Determine the [x, y] coordinate at the center of the cell enclosing the given text.  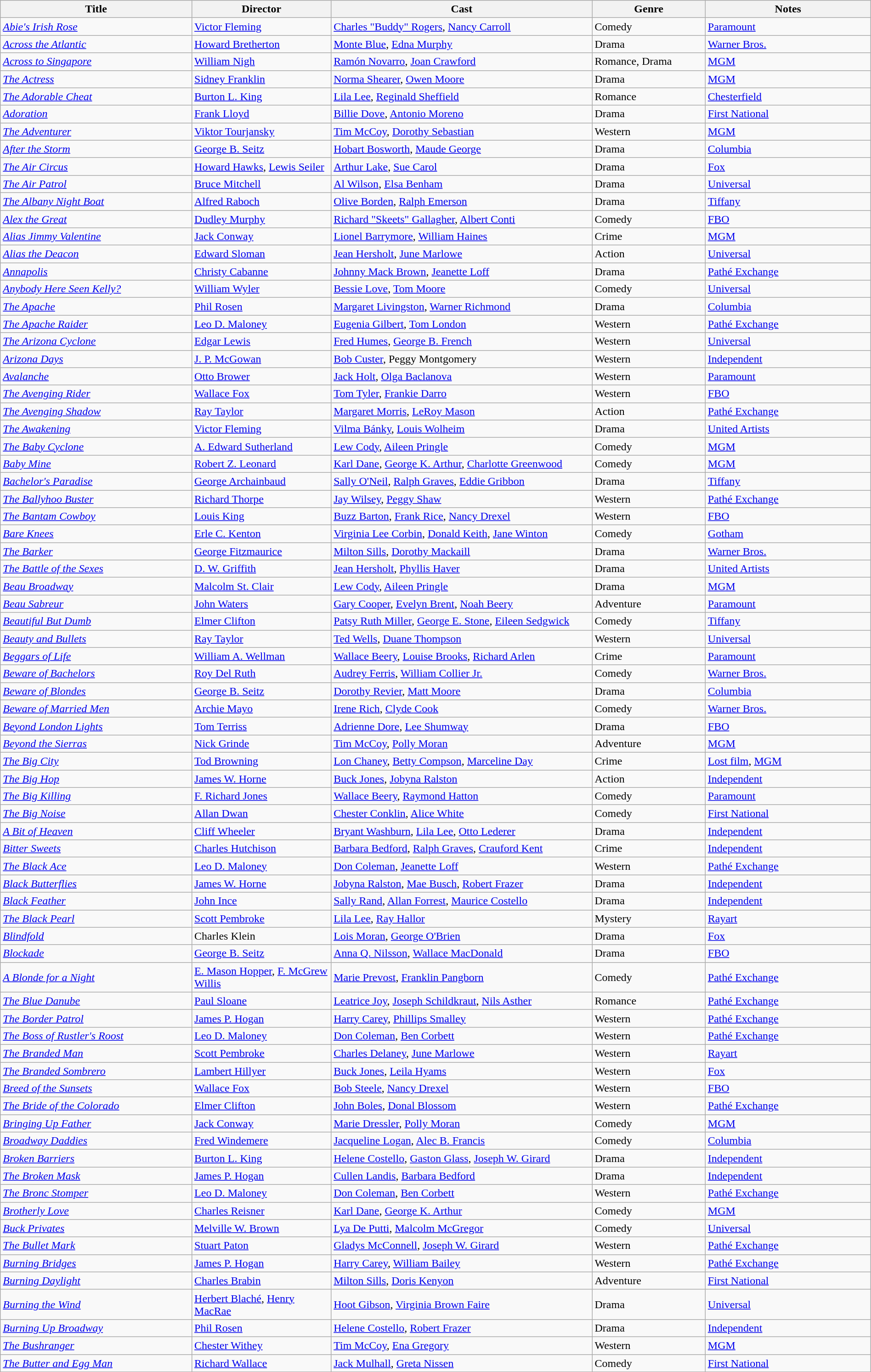
Edward Sloman [262, 254]
Cliff Wheeler [262, 831]
The Albany Night Boat [96, 201]
Fred Humes, George B. French [462, 341]
Harry Carey, Phillips Smalley [462, 1018]
John Waters [262, 604]
Helene Costello, Gaston Glass, Joseph W. Girard [462, 1158]
Malcolm St. Clair [262, 586]
Tom Terriss [262, 726]
Dorothy Revier, Matt Moore [462, 691]
The Big City [96, 761]
Lambert Hillyer [262, 1071]
Charles Delaney, June Marlowe [462, 1053]
Dudley Murphy [262, 219]
Charles Klein [262, 936]
Beautiful But Dumb [96, 621]
Beware of Married Men [96, 709]
The Black Pearl [96, 918]
Bitter Sweets [96, 849]
Sally O'Neil, Ralph Graves, Eddie Gribbon [462, 481]
John Ince [262, 901]
The Bushranger [96, 1345]
A. Edward Sutherland [262, 446]
The Adventurer [96, 131]
Alex the Great [96, 219]
Howard Hawks, Lewis Seiler [262, 166]
Monte Blue, Edna Murphy [462, 44]
Stuart Paton [262, 1246]
Bob Custer, Peggy Montgomery [462, 359]
Bob Steele, Nancy Drexel [462, 1089]
Charles "Buddy" Rogers, Nancy Carroll [462, 27]
Burning Up Broadway [96, 1328]
Al Wilson, Elsa Benham [462, 184]
Vilma Bánky, Louis Wolheim [462, 429]
Beau Sabreur [96, 604]
Ramón Novarro, Joan Crawford [462, 62]
The Border Patrol [96, 1018]
The Big Hop [96, 779]
Beyond London Lights [96, 726]
The Bride of the Colorado [96, 1106]
Irene Rich, Clyde Cook [462, 709]
Eugenia Gilbert, Tom London [462, 324]
Karl Dane, George K. Arthur [462, 1211]
The Air Patrol [96, 184]
Chester Withey [262, 1345]
The Actress [96, 79]
Archie Mayo [262, 709]
F. Richard Jones [262, 796]
Bessie Love, Tom Moore [462, 289]
The Branded Sombrero [96, 1071]
Billie Dove, Antonio Moreno [462, 114]
Abie's Irish Rose [96, 27]
Beware of Blondes [96, 691]
Karl Dane, George K. Arthur, Charlotte Greenwood [462, 464]
Sidney Franklin [262, 79]
The Adorable Cheat [96, 96]
Tim McCoy, Dorothy Sebastian [462, 131]
Audrey Ferris, William Collier Jr. [462, 674]
Title [96, 9]
Adrienne Dore, Lee Shumway [462, 726]
Lionel Barrymore, William Haines [462, 237]
Otto Brower [262, 376]
Tom Tyler, Frankie Darro [462, 394]
E. Mason Hopper, F. McGrew Willis [262, 977]
Nick Grinde [262, 743]
Frank Lloyd [262, 114]
Harry Carey, William Bailey [462, 1263]
Roy Del Ruth [262, 674]
The Apache [96, 306]
Tim McCoy, Ena Gregory [462, 1345]
Hobart Bosworth, Maude George [462, 149]
Gotham [788, 534]
Wallace Beery, Raymond Hatton [462, 796]
The Broken Mask [96, 1176]
Alfred Raboch [262, 201]
Gary Cooper, Evelyn Brent, Noah Beery [462, 604]
Bruce Mitchell [262, 184]
Charles Hutchison [262, 849]
Richard "Skeets" Gallagher, Albert Conti [462, 219]
The Big Noise [96, 814]
Bryant Washburn, Lila Lee, Otto Lederer [462, 831]
The Boss of Rustler's Roost [96, 1036]
Jean Hersholt, June Marlowe [462, 254]
Charles Brabin [262, 1281]
Bringing Up Father [96, 1123]
Beauty and Bullets [96, 639]
Blindfold [96, 936]
The Black Ace [96, 866]
Jean Hersholt, Phyllis Haver [462, 569]
Jack Holt, Olga Baclanova [462, 376]
Burning the Wind [96, 1304]
Viktor Tourjansky [262, 131]
The Avenging Shadow [96, 411]
Breed of the Sunsets [96, 1089]
The Avenging Rider [96, 394]
Anna Q. Nilsson, Wallace MacDonald [462, 953]
Beau Broadway [96, 586]
Louis King [262, 516]
Avalanche [96, 376]
Melville W. Brown [262, 1228]
George Archainbaud [262, 481]
The Bullet Mark [96, 1246]
Charles Reisner [262, 1211]
Jobyna Ralston, Mae Busch, Robert Frazer [462, 884]
Buzz Barton, Frank Rice, Nancy Drexel [462, 516]
Virginia Lee Corbin, Donald Keith, Jane Winton [462, 534]
Margaret Livingston, Warner Richmond [462, 306]
Cast [462, 9]
Paul Sloane [262, 1001]
The Baby Cyclone [96, 446]
The Bantam Cowboy [96, 516]
Lost film, MGM [788, 761]
Robert Z. Leonard [262, 464]
Christy Cabanne [262, 272]
J. P. McGowan [262, 359]
Edgar Lewis [262, 341]
Tim McCoy, Polly Moran [462, 743]
Arthur Lake, Sue Carol [462, 166]
Marie Prevost, Franklin Pangborn [462, 977]
Alias Jimmy Valentine [96, 237]
Richard Thorpe [262, 499]
Broken Barriers [96, 1158]
Lois Moran, George O'Brien [462, 936]
John Boles, Donal Blossom [462, 1106]
Bachelor's Paradise [96, 481]
Barbara Bedford, Ralph Graves, Crauford Kent [462, 849]
The Battle of the Sexes [96, 569]
Richard Wallace [262, 1363]
George Fitzmaurice [262, 551]
Broadway Daddies [96, 1141]
Sally Rand, Allan Forrest, Maurice Costello [462, 901]
Buck Privates [96, 1228]
Notes [788, 9]
Milton Sills, Doris Kenyon [462, 1281]
Olive Borden, Ralph Emerson [462, 201]
Bare Knees [96, 534]
The Ballyhoo Buster [96, 499]
Johnny Mack Brown, Jeanette Loff [462, 272]
Anybody Here Seen Kelly? [96, 289]
Burning Daylight [96, 1281]
Buck Jones, Leila Hyams [462, 1071]
Milton Sills, Dorothy Mackaill [462, 551]
The Big Killing [96, 796]
Blockade [96, 953]
The Branded Man [96, 1053]
William Nigh [262, 62]
Lya De Putti, Malcolm McGregor [462, 1228]
Jacqueline Logan, Alec B. Francis [462, 1141]
Romance, Drama [649, 62]
Across the Atlantic [96, 44]
Fred Windemere [262, 1141]
A Bit of Heaven [96, 831]
Beyond the Sierras [96, 743]
Brotherly Love [96, 1211]
Across to Singapore [96, 62]
Jay Wilsey, Peggy Shaw [462, 499]
Alias the Deacon [96, 254]
Don Coleman, Jeanette Loff [462, 866]
Cullen Landis, Barbara Bedford [462, 1176]
Herbert Blaché, Henry MacRae [262, 1304]
Erle C. Kenton [262, 534]
The Butter and Egg Man [96, 1363]
Beggars of Life [96, 656]
Hoot Gibson, Virginia Brown Faire [462, 1304]
Norma Shearer, Owen Moore [462, 79]
The Bronc Stomper [96, 1193]
Beware of Bachelors [96, 674]
The Air Circus [96, 166]
Wallace Beery, Louise Brooks, Richard Arlen [462, 656]
Lon Chaney, Betty Compson, Marceline Day [462, 761]
Margaret Morris, LeRoy Mason [462, 411]
The Blue Danube [96, 1001]
Chesterfield [788, 96]
Annapolis [96, 272]
Mystery [649, 918]
The Apache Raider [96, 324]
Arizona Days [96, 359]
Jack Mulhall, Greta Nissen [462, 1363]
Leatrice Joy, Joseph Schildkraut, Nils Asther [462, 1001]
Adoration [96, 114]
Lila Lee, Ray Hallor [462, 918]
D. W. Griffith [262, 569]
Chester Conklin, Alice White [462, 814]
Ted Wells, Duane Thompson [462, 639]
The Arizona Cyclone [96, 341]
The Awakening [96, 429]
Buck Jones, Jobyna Ralston [462, 779]
Baby Mine [96, 464]
Genre [649, 9]
The Barker [96, 551]
Director [262, 9]
Lila Lee, Reginald Sheffield [462, 96]
Tod Browning [262, 761]
William Wyler [262, 289]
Black Butterflies [96, 884]
Gladys McConnell, Joseph W. Girard [462, 1246]
After the Storm [96, 149]
Patsy Ruth Miller, George E. Stone, Eileen Sedgwick [462, 621]
Allan Dwan [262, 814]
Howard Bretherton [262, 44]
A Blonde for a Night [96, 977]
Burning Bridges [96, 1263]
Helene Costello, Robert Frazer [462, 1328]
William A. Wellman [262, 656]
Marie Dressler, Polly Moran [462, 1123]
Black Feather [96, 901]
